Output the [x, y] coordinate of the center of the cell containing the given text.  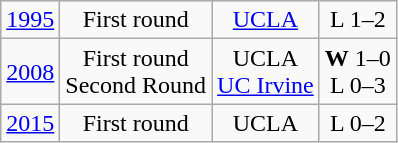
2015 [30, 123]
W 1–0L 0–3 [358, 72]
L 0–2 [358, 123]
1995 [30, 20]
L 1–2 [358, 20]
UCLAUC Irvine [266, 72]
First roundSecond Round [136, 72]
2008 [30, 72]
